Determine the (X, Y) coordinate at the center of the cell enclosing the given text.  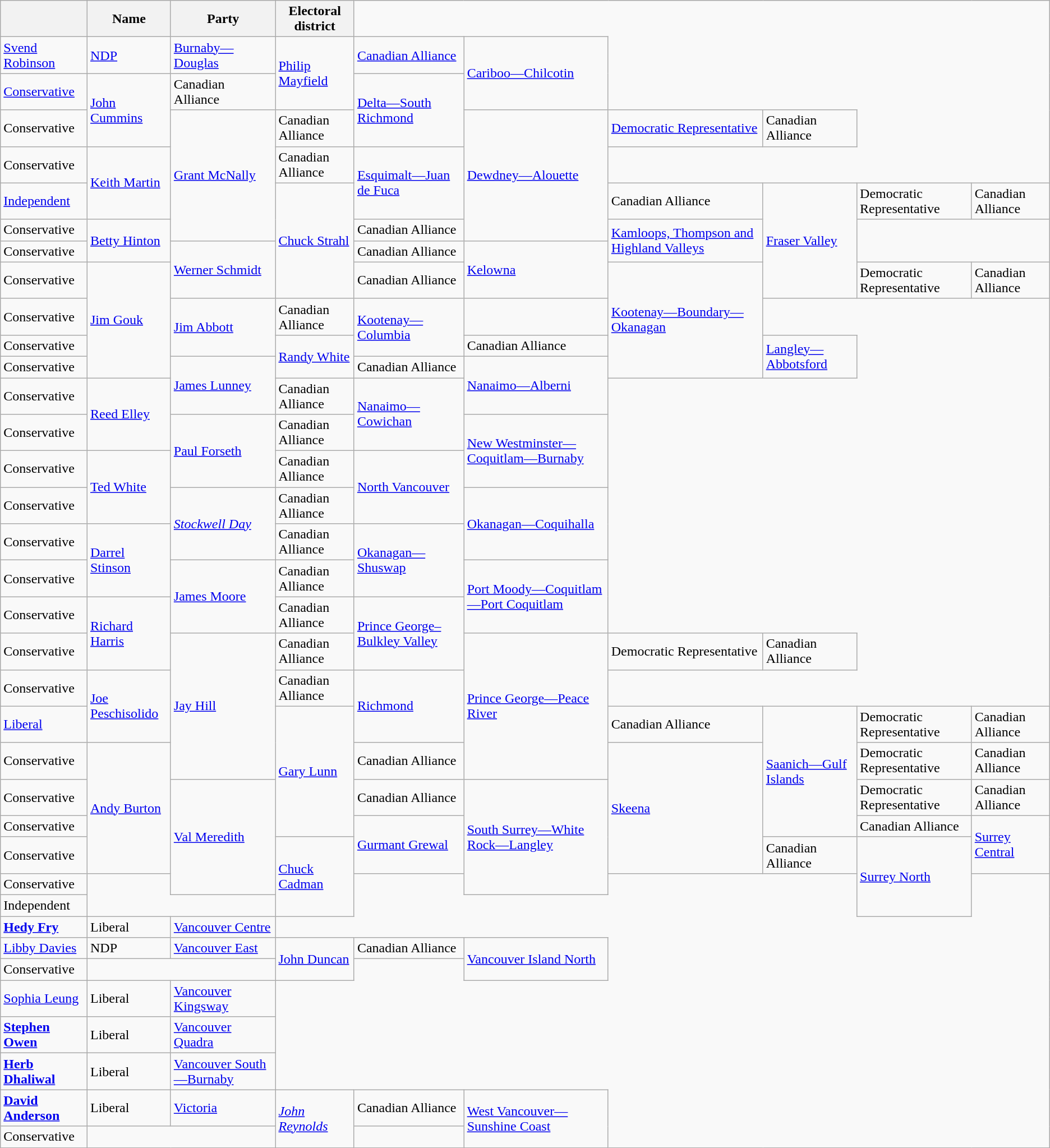
New Westminster—Coquitlam—Burnaby (536, 451)
Saanich—Gulf Islands (810, 772)
Paul Forseth (223, 451)
Andy Burton (129, 808)
Dewdney—Alouette (536, 175)
Keith Martin (129, 183)
Okanagan—Coquihalla (536, 524)
Grant McNally (223, 175)
Skeena (685, 808)
Kootenay—Columbia (409, 328)
Val Meredith (223, 837)
Herb Dhaliwal (44, 1071)
Jim Gouk (129, 320)
Kelowna (536, 269)
Vancouver Centre (223, 927)
Richmond (409, 706)
Port Moody—Coquitlam—Port Coquitlam (536, 597)
Betty Hinton (129, 241)
Name (129, 19)
Delta—South Richmond (409, 110)
Burnaby—Douglas (223, 55)
West Vancouver—Sunshine Coast (536, 1118)
Vancouver Quadra (223, 1035)
Libby Davies (44, 948)
Ted White (129, 487)
Gary Lunn (315, 772)
Surrey North (914, 876)
John Cummins (129, 110)
Vancouver East (223, 948)
Werner Schmidt (223, 269)
Stephen Owen (44, 1035)
Prince George—Peace River (536, 706)
South Surrey—White Rock—Langley (536, 837)
Gurmant Grewal (409, 845)
Nanaimo—Cowichan (409, 414)
Jim Abbott (223, 328)
Vancouver South—Burnaby (223, 1071)
Vancouver Kingsway (223, 998)
Chuck Cadman (315, 876)
John Reynolds (315, 1118)
Vancouver Island North (536, 959)
Chuck Strahl (315, 241)
Surrey Central (1011, 845)
Hedy Fry (44, 927)
Joe Peschisolido (129, 706)
Kootenay—Boundary—Okanagan (685, 320)
Kamloops, Thompson and Highland Valleys (685, 241)
Victoria (223, 1108)
Jay Hill (223, 706)
Sophia Leung (44, 998)
Svend Robinson (44, 55)
Langley—Abbotsford (810, 356)
David Anderson (44, 1108)
Fraser Valley (810, 241)
Stockwell Day (223, 524)
Prince George–Bulkley Valley (409, 633)
John Duncan (315, 959)
James Moore (223, 597)
Richard Harris (129, 633)
Philip Mayfield (315, 73)
Randy White (315, 356)
Reed Elley (129, 414)
Okanagan—Shuswap (409, 560)
North Vancouver (409, 487)
Electoral district (315, 19)
Party (223, 19)
Nanaimo—Alberni (536, 385)
James Lunney (223, 385)
Esquimalt—Juan de Fuca (409, 183)
Darrel Stinson (129, 560)
Cariboo—Chilcotin (536, 73)
